Provide the (x, y) coordinate of the cell's center where the given text is located.  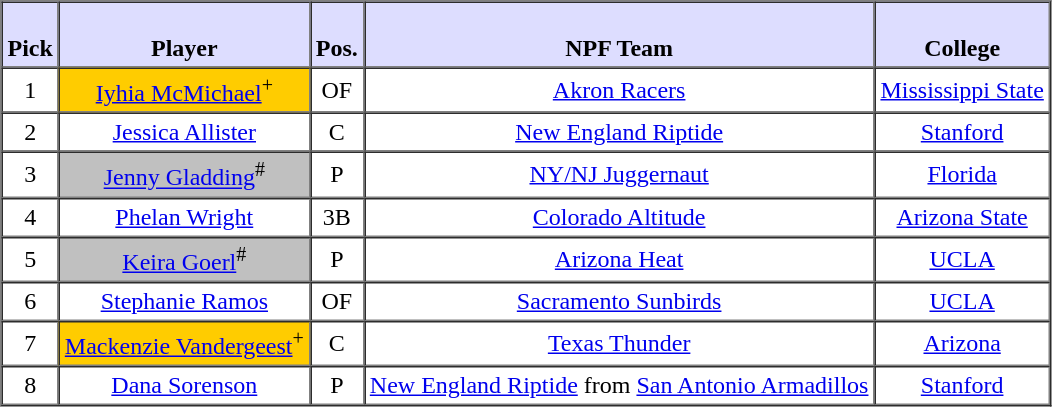
2 (30, 132)
Mississippi State (962, 90)
Colorado Altitude (620, 216)
Pos. (337, 35)
1 (30, 90)
Florida (962, 174)
Player (184, 35)
Iyhia McMichael+ (184, 90)
3 (30, 174)
Sacramento Sunbirds (620, 302)
Mackenzie Vandergeest+ (184, 344)
Stephanie Ramos (184, 302)
Arizona Heat (620, 258)
New England Riptide (620, 132)
Jessica Allister (184, 132)
3B (337, 216)
NPF Team (620, 35)
Arizona (962, 344)
Pick (30, 35)
4 (30, 216)
Akron Racers (620, 90)
5 (30, 258)
Texas Thunder (620, 344)
NY/NJ Juggernaut (620, 174)
Dana Sorenson (184, 386)
Arizona State (962, 216)
Jenny Gladding# (184, 174)
6 (30, 302)
Phelan Wright (184, 216)
New England Riptide from San Antonio Armadillos (620, 386)
Keira Goerl# (184, 258)
College (962, 35)
8 (30, 386)
7 (30, 344)
